Find where the given text appears and provide that cell's center as [x, y] coordinate. 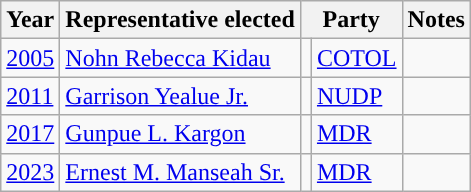
Ernest M. Manseah Sr. [180, 172]
Party [351, 20]
2011 [30, 96]
2023 [30, 172]
Garrison Yealue Jr. [180, 96]
COTOL [356, 58]
NUDP [356, 96]
Representative elected [180, 20]
2005 [30, 58]
2017 [30, 134]
Gunpue L. Kargon [180, 134]
Notes [436, 20]
Year [30, 20]
Nohn Rebecca Kidau [180, 58]
